Capture the cell that displays the provided text and extract its (x, y) central coordinate. 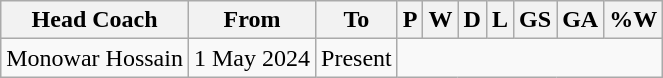
W (440, 20)
To (357, 20)
1 May 2024 (252, 58)
L (500, 20)
P (410, 20)
From (252, 20)
Head Coach (95, 20)
GA (580, 20)
D (472, 20)
%W (634, 20)
Monowar Hossain (95, 58)
Present (357, 58)
GS (536, 20)
